Return the (X, Y) coordinate for the center point of the cell that contains the specified text.  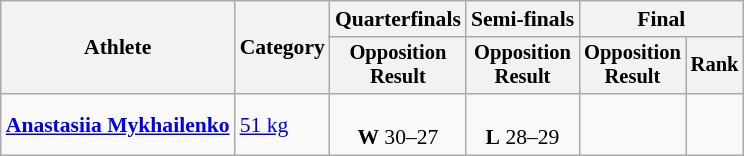
Quarterfinals (398, 19)
Semi-finals (522, 19)
Category (282, 48)
L 28–29 (522, 124)
Final (661, 19)
Anastasiia Mykhailenko (118, 124)
W 30–27 (398, 124)
51 kg (282, 124)
Athlete (118, 48)
Rank (715, 66)
